Pinpoint the cell where the given text exists, returning its [x, y] midpoint coordinate. 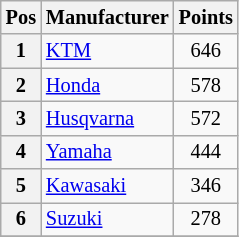
6 [21, 219]
Manufacturer [108, 17]
3 [21, 118]
Suzuki [108, 219]
Husqvarna [108, 118]
444 [206, 152]
4 [21, 152]
Pos [21, 17]
2 [21, 85]
Points [206, 17]
KTM [108, 51]
Honda [108, 85]
646 [206, 51]
578 [206, 85]
278 [206, 219]
346 [206, 186]
572 [206, 118]
Yamaha [108, 152]
Kawasaki [108, 186]
1 [21, 51]
5 [21, 186]
